Return the (X, Y) coordinate for the center point of the cell that contains the specified text.  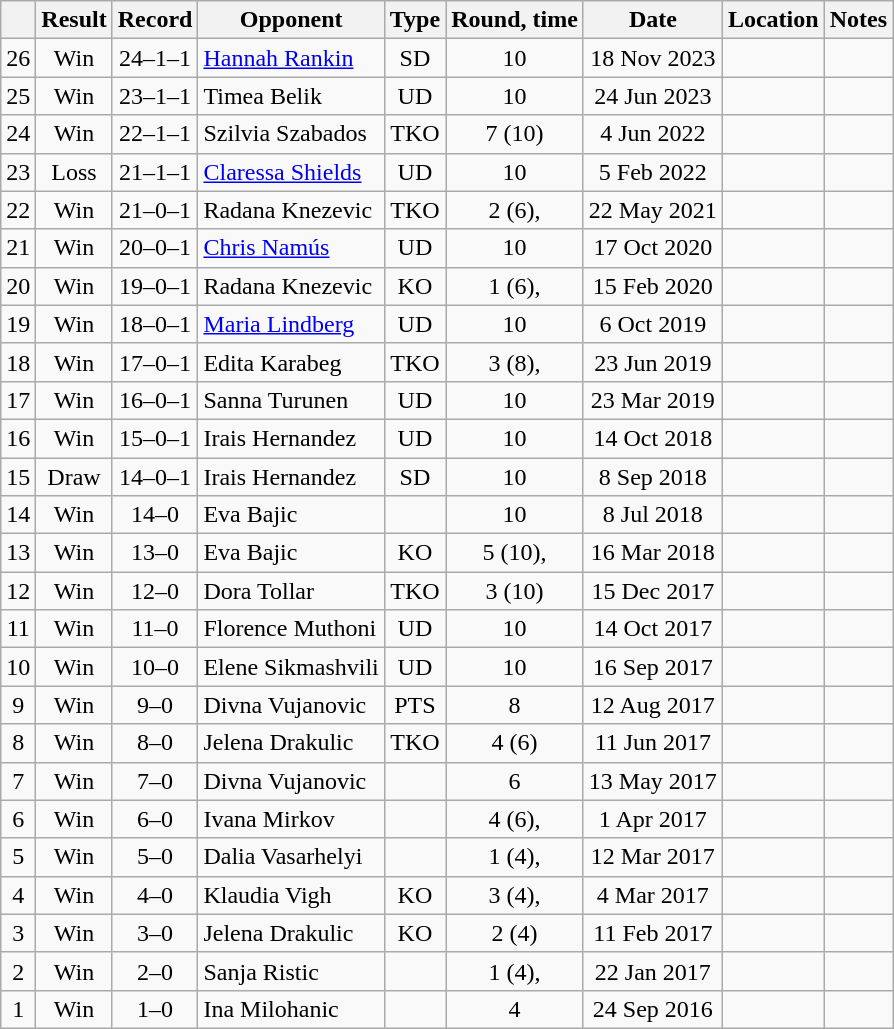
12–0 (155, 591)
14 Oct 2018 (652, 438)
17 Oct 2020 (652, 248)
14 (18, 515)
16 Mar 2018 (652, 553)
15 Feb 2020 (652, 286)
8 Sep 2018 (652, 477)
24 Jun 2023 (652, 96)
9 (18, 705)
13 May 2017 (652, 781)
5 Feb 2022 (652, 172)
13–0 (155, 553)
Round, time (515, 20)
19–0–1 (155, 286)
22 (18, 210)
1–0 (155, 1009)
19 (18, 324)
26 (18, 58)
Notes (858, 20)
21 (18, 248)
Sanja Ristic (291, 971)
20 (18, 286)
3 (18, 933)
11 Jun 2017 (652, 743)
12 Mar 2017 (652, 857)
Date (652, 20)
Edita Karabeg (291, 362)
Claressa Shields (291, 172)
4–0 (155, 895)
5 (10), (515, 553)
Timea Belik (291, 96)
Dora Tollar (291, 591)
Chris Namús (291, 248)
23–1–1 (155, 96)
Maria Lindberg (291, 324)
PTS (414, 705)
Result (74, 20)
1 (18, 1009)
7 (18, 781)
23 Jun 2019 (652, 362)
18 (18, 362)
3 (4), (515, 895)
14 Oct 2017 (652, 629)
Opponent (291, 20)
23 (18, 172)
16 Sep 2017 (652, 667)
6–0 (155, 819)
25 (18, 96)
Hannah Rankin (291, 58)
Dalia Vasarhelyi (291, 857)
7 (10) (515, 134)
2 (4) (515, 933)
16–0–1 (155, 400)
12 (18, 591)
Elene Sikmashvili (291, 667)
13 (18, 553)
2–0 (155, 971)
4 (6) (515, 743)
Location (773, 20)
15 (18, 477)
Loss (74, 172)
8 Jul 2018 (652, 515)
24 (18, 134)
12 Aug 2017 (652, 705)
2 (6), (515, 210)
Sanna Turunen (291, 400)
15–0–1 (155, 438)
Szilvia Szabados (291, 134)
Florence Muthoni (291, 629)
11 Feb 2017 (652, 933)
Klaudia Vigh (291, 895)
Type (414, 20)
Record (155, 20)
20–0–1 (155, 248)
14–0 (155, 515)
18–0–1 (155, 324)
17–0–1 (155, 362)
8–0 (155, 743)
22 Jan 2017 (652, 971)
16 (18, 438)
21–0–1 (155, 210)
17 (18, 400)
24 Sep 2016 (652, 1009)
14–0–1 (155, 477)
3 (10) (515, 591)
4 Jun 2022 (652, 134)
4 (6), (515, 819)
22–1–1 (155, 134)
3 (8), (515, 362)
10–0 (155, 667)
1 Apr 2017 (652, 819)
9–0 (155, 705)
Ina Milohanic (291, 1009)
5–0 (155, 857)
24–1–1 (155, 58)
23 Mar 2019 (652, 400)
22 May 2021 (652, 210)
Ivana Mirkov (291, 819)
7–0 (155, 781)
11–0 (155, 629)
1 (6), (515, 286)
21–1–1 (155, 172)
18 Nov 2023 (652, 58)
4 Mar 2017 (652, 895)
Draw (74, 477)
2 (18, 971)
6 Oct 2019 (652, 324)
11 (18, 629)
15 Dec 2017 (652, 591)
5 (18, 857)
3–0 (155, 933)
